Extract the [X, Y] coordinate from the center of the cell holding the provided text.  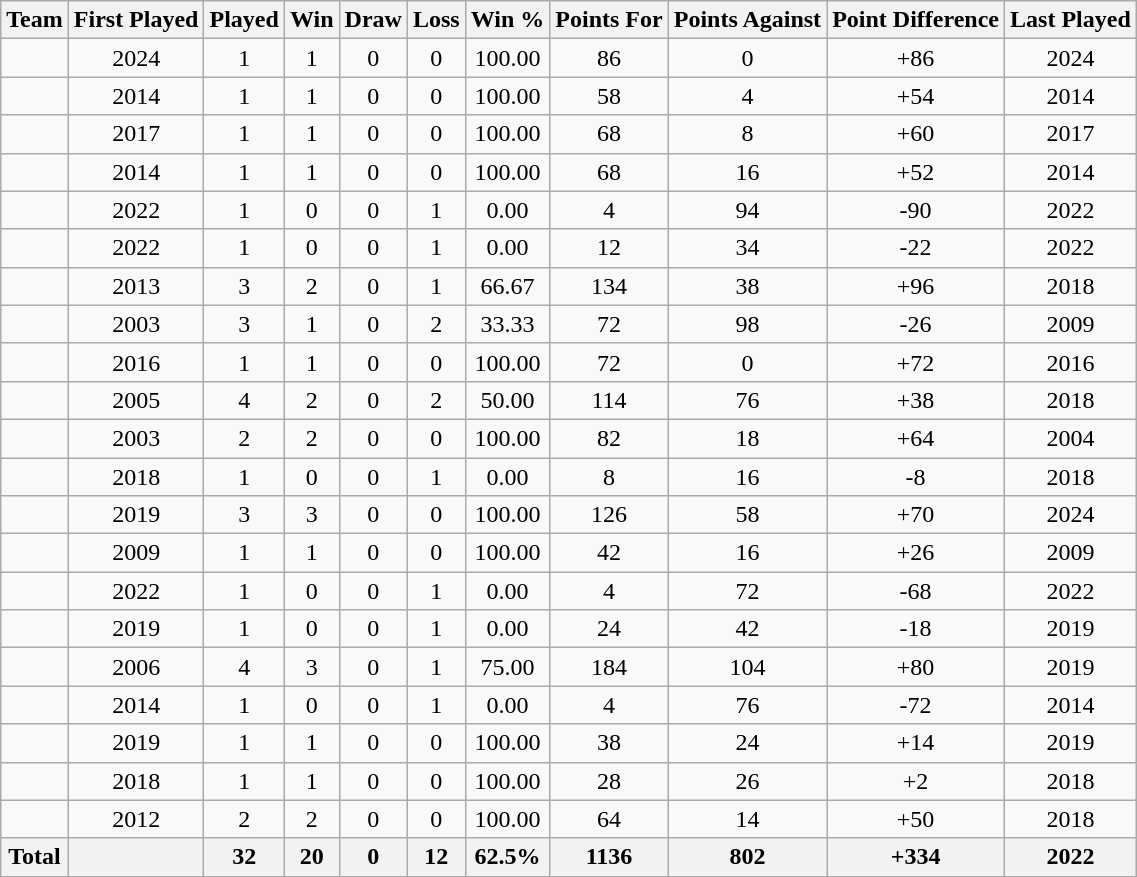
2005 [136, 400]
2012 [136, 819]
Loss [436, 20]
+64 [916, 438]
Total [35, 857]
94 [747, 210]
98 [747, 324]
114 [609, 400]
+2 [916, 781]
-18 [916, 629]
Draw [373, 20]
28 [609, 781]
-26 [916, 324]
+334 [916, 857]
2004 [1071, 438]
32 [244, 857]
18 [747, 438]
Last Played [1071, 20]
+38 [916, 400]
+86 [916, 58]
104 [747, 667]
Played [244, 20]
Team [35, 20]
86 [609, 58]
184 [609, 667]
14 [747, 819]
+60 [916, 134]
126 [609, 515]
Point Difference [916, 20]
+54 [916, 96]
33.33 [508, 324]
134 [609, 286]
20 [312, 857]
-68 [916, 591]
Win [312, 20]
66.67 [508, 286]
First Played [136, 20]
82 [609, 438]
802 [747, 857]
+72 [916, 362]
75.00 [508, 667]
+80 [916, 667]
-8 [916, 477]
-22 [916, 248]
Points Against [747, 20]
2006 [136, 667]
+52 [916, 172]
64 [609, 819]
+96 [916, 286]
26 [747, 781]
62.5% [508, 857]
2013 [136, 286]
+14 [916, 743]
-72 [916, 705]
34 [747, 248]
Win % [508, 20]
Points For [609, 20]
50.00 [508, 400]
1136 [609, 857]
-90 [916, 210]
+70 [916, 515]
+50 [916, 819]
+26 [916, 553]
